Find where the given text appears and provide that cell's center as [X, Y] coordinate. 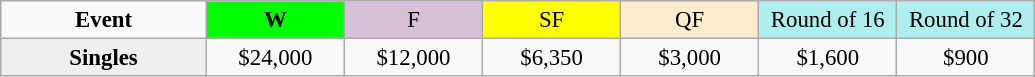
Round of 16 [828, 20]
SF [552, 20]
$900 [966, 58]
Event [104, 20]
Round of 32 [966, 20]
$1,600 [828, 58]
Singles [104, 58]
W [275, 20]
QF [690, 20]
$3,000 [690, 58]
$24,000 [275, 58]
$12,000 [413, 58]
F [413, 20]
$6,350 [552, 58]
